Identify which cell holds the provided text, then report its (x, y) central coordinate. 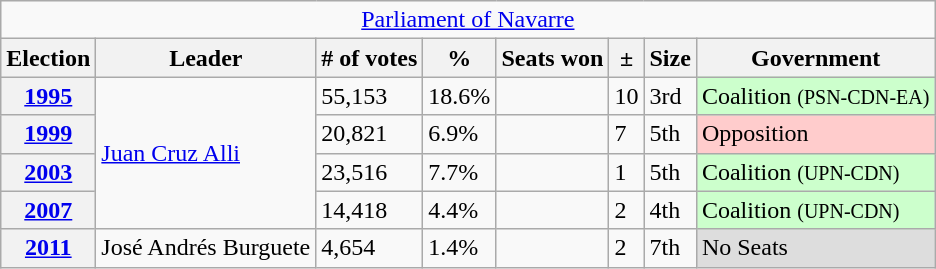
10 (626, 96)
Size (670, 58)
1999 (48, 134)
No Seats (816, 248)
7.7% (460, 172)
18.6% (460, 96)
José Andrés Burguete (206, 248)
Parliament of Navarre (468, 20)
Juan Cruz Alli (206, 153)
Opposition (816, 134)
7th (670, 248)
2011 (48, 248)
20,821 (370, 134)
Leader (206, 58)
2007 (48, 210)
1.4% (460, 248)
Coalition (PSN-CDN-EA) (816, 96)
1 (626, 172)
1995 (48, 96)
% (460, 58)
4th (670, 210)
7 (626, 134)
# of votes (370, 58)
6.9% (460, 134)
Government (816, 58)
4.4% (460, 210)
4,654 (370, 248)
14,418 (370, 210)
3rd (670, 96)
55,153 (370, 96)
Election (48, 58)
± (626, 58)
2003 (48, 172)
23,516 (370, 172)
Seats won (552, 58)
